For the text-containing cell, return its midpoint in [x, y] coordinate format. 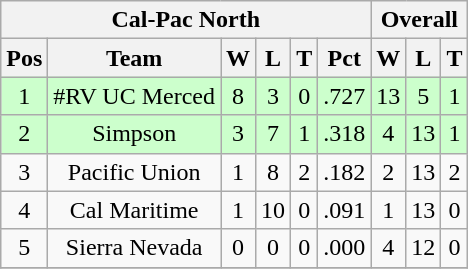
7 [274, 134]
.182 [344, 172]
.318 [344, 134]
Pacific Union [134, 172]
#RV UC Merced [134, 96]
.091 [344, 210]
Pct [344, 58]
12 [424, 248]
.000 [344, 248]
Team [134, 58]
Simpson [134, 134]
Cal Maritime [134, 210]
Sierra Nevada [134, 248]
Overall [420, 20]
Pos [24, 58]
10 [274, 210]
Cal-Pac North [186, 20]
.727 [344, 96]
